Scan for the cell matching the given text and deliver its (X, Y) coordinate at center. 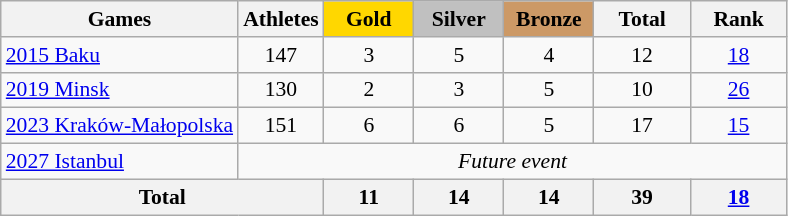
130 (281, 90)
15 (738, 126)
2019 Minsk (120, 90)
Rank (738, 19)
39 (642, 197)
Silver (459, 19)
Games (120, 19)
151 (281, 126)
Athletes (281, 19)
Bronze (549, 19)
17 (642, 126)
2027 Istanbul (120, 162)
11 (369, 197)
Future event (512, 162)
2023 Kraków-Małopolska (120, 126)
10 (642, 90)
Gold (369, 19)
2 (369, 90)
12 (642, 55)
4 (549, 55)
147 (281, 55)
26 (738, 90)
2015 Baku (120, 55)
